From the cell containing the given text, extract its center point as [x, y] coordinate. 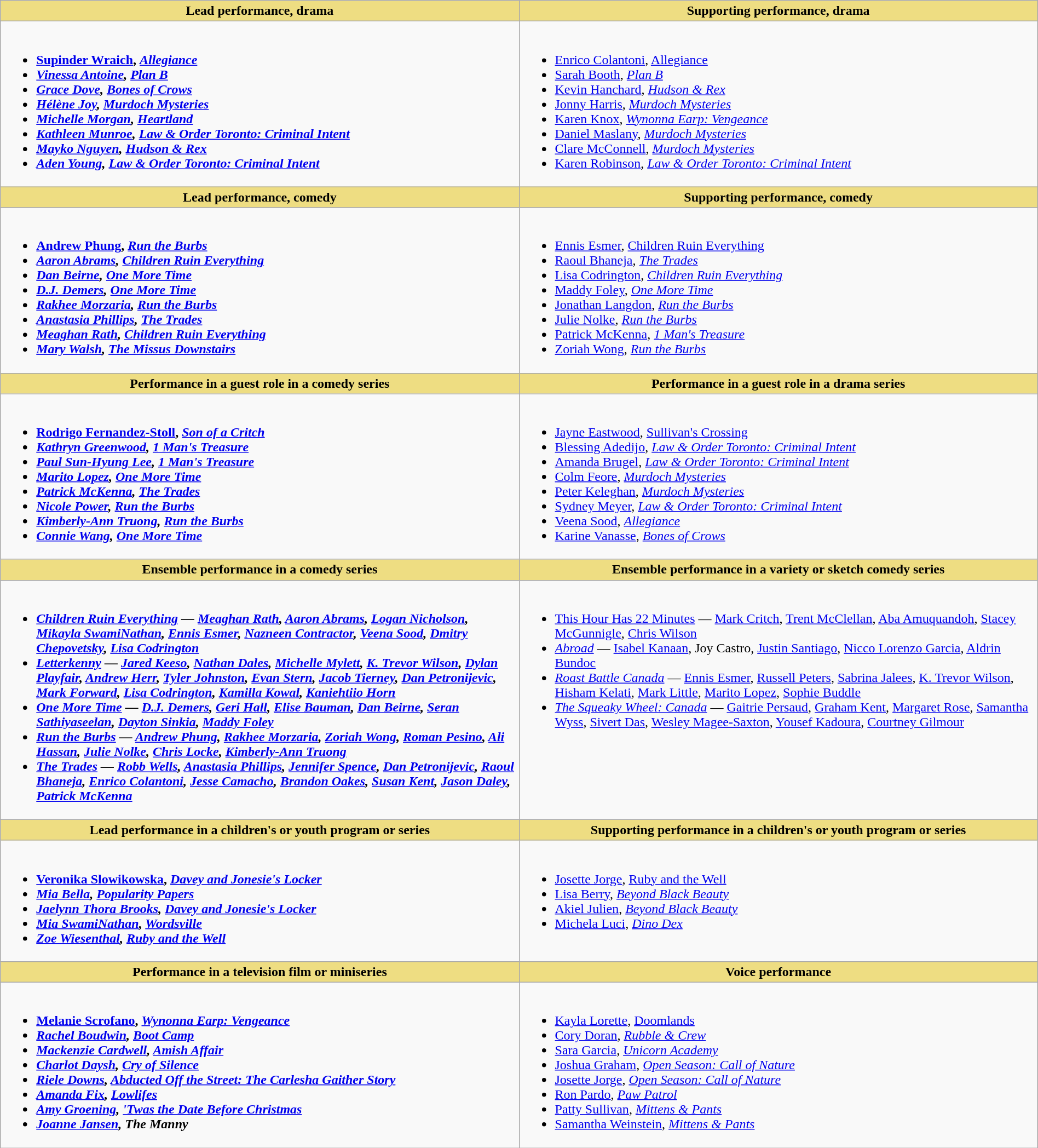
Performance in a television film or miniseries [259, 972]
Supporting performance in a children's or youth program or series [778, 830]
Ensemble performance in a variety or sketch comedy series [778, 570]
Performance in a guest role in a drama series [778, 383]
Lead performance, comedy [259, 197]
Ensemble performance in a comedy series [259, 570]
Josette Jorge, Ruby and the WellLisa Berry, Beyond Black BeautyAkiel Julien, Beyond Black BeautyMichela Luci, Dino Dex [778, 900]
Supporting performance, drama [778, 11]
Lead performance in a children's or youth program or series [259, 830]
Voice performance [778, 972]
Supporting performance, comedy [778, 197]
Lead performance, drama [259, 11]
Performance in a guest role in a comedy series [259, 383]
